Capture the cell that displays the provided text and extract its (x, y) central coordinate. 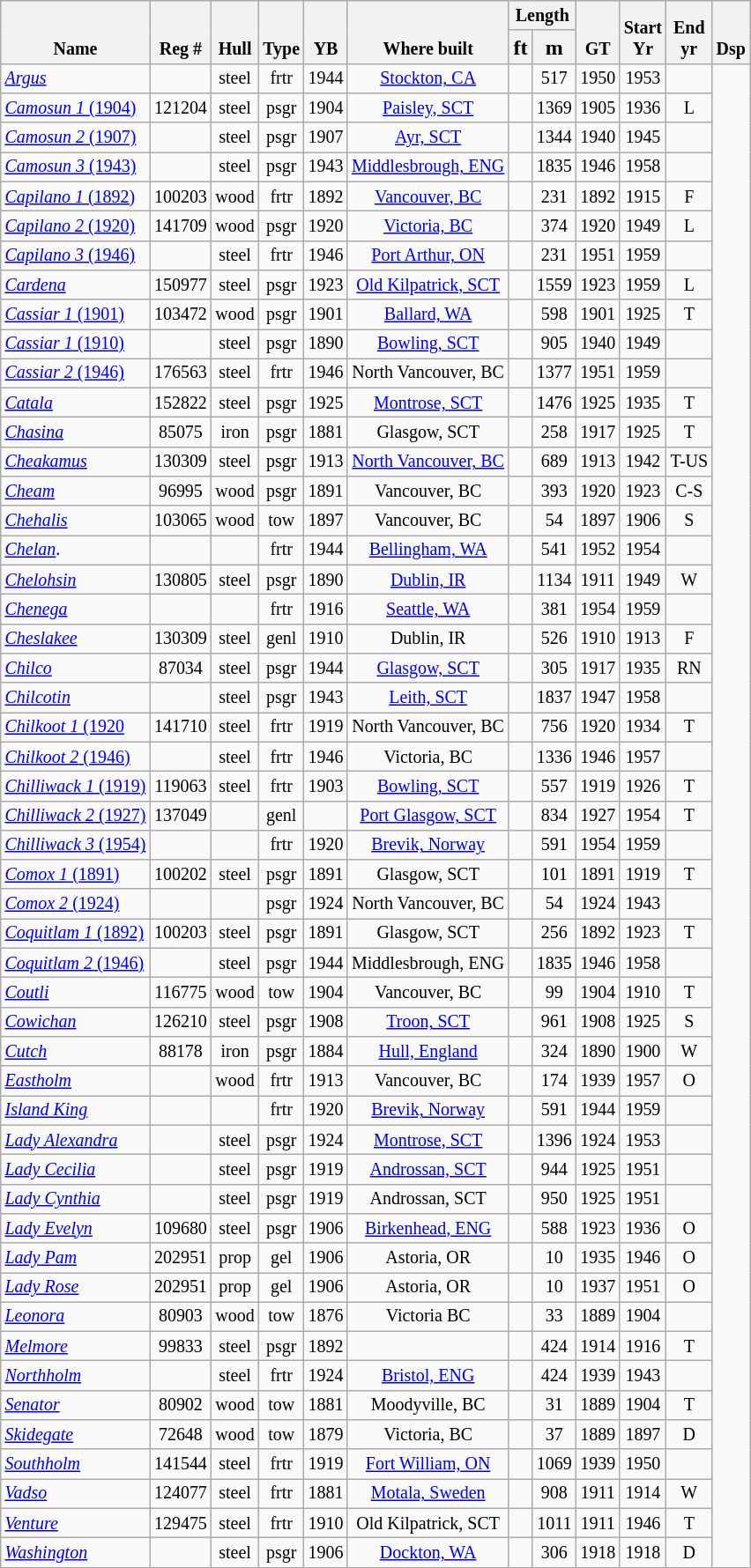
Chilliwack 3 (1954) (76, 844)
Comox 2 (1924) (76, 904)
Capilano 2 (1920) (76, 226)
End yr (689, 33)
Northholm (76, 1376)
1344 (554, 137)
ft (520, 47)
Motala, Sweden (428, 1494)
103065 (180, 520)
Comox 1 (1891) (76, 874)
101 (554, 874)
121204 (180, 107)
Lady Alexandra (76, 1140)
109680 (180, 1228)
Capilano 3 (1946) (76, 255)
Dsp (732, 33)
Ayr, SCT (428, 137)
Coutli (76, 992)
Type (282, 33)
Length (542, 16)
588 (554, 1228)
526 (554, 638)
C-S (689, 492)
141544 (180, 1464)
Lady Cynthia (76, 1198)
1903 (326, 786)
126210 (180, 1022)
834 (554, 816)
Chehalis (76, 520)
258 (554, 432)
31 (554, 1404)
StartYr (643, 33)
1915 (643, 196)
Lady Cecilia (76, 1170)
689 (554, 462)
Southholm (76, 1464)
Port Arthur, ON (428, 255)
174 (554, 1080)
Ballard, WA (428, 314)
1942 (643, 462)
96995 (180, 492)
1934 (643, 728)
141710 (180, 728)
1947 (598, 698)
Melmore (76, 1346)
129475 (180, 1522)
306 (554, 1552)
Cheam (76, 492)
Lady Rose (76, 1286)
Chilco (76, 668)
305 (554, 668)
Vadso (76, 1494)
1069 (554, 1464)
Senator (76, 1404)
961 (554, 1022)
Cutch (76, 1052)
Leith, SCT (428, 698)
YB (326, 33)
Camosun 3 (1943) (76, 167)
Capilano 1 (1892) (76, 196)
1011 (554, 1522)
Seattle, WA (428, 610)
557 (554, 786)
Camosun 1 (1904) (76, 107)
Where built (428, 33)
116775 (180, 992)
Catala (76, 402)
1884 (326, 1052)
85075 (180, 432)
87034 (180, 668)
944 (554, 1170)
137049 (180, 816)
1396 (554, 1140)
1336 (554, 756)
Washington (76, 1552)
103472 (180, 314)
Fort William, ON (428, 1464)
374 (554, 226)
150977 (180, 285)
1937 (598, 1286)
Skidegate (76, 1434)
393 (554, 492)
1900 (643, 1052)
Cowichan (76, 1022)
Cassiar 2 (1946) (76, 374)
Coquitlam 1 (1892) (76, 934)
m (554, 47)
905 (554, 344)
Leonora (76, 1316)
37 (554, 1434)
Victoria BC (428, 1316)
Troon, SCT (428, 1022)
100202 (180, 874)
1952 (598, 550)
Moodyville, BC (428, 1404)
1377 (554, 374)
1369 (554, 107)
Cheslakee (76, 638)
Bristol, ENG (428, 1376)
1907 (326, 137)
Chenega (76, 610)
1927 (598, 816)
1905 (598, 107)
Bellingham, WA (428, 550)
119063 (180, 786)
Cheakamus (76, 462)
517 (554, 78)
1945 (643, 137)
Hull, England (428, 1052)
RN (689, 668)
Port Glasgow, SCT (428, 816)
908 (554, 1494)
80902 (180, 1404)
256 (554, 934)
T-US (689, 462)
Cardena (76, 285)
Chilliwack 2 (1927) (76, 816)
Chilkoot 1 (1920 (76, 728)
130805 (180, 580)
756 (554, 728)
1926 (643, 786)
Camosun 2 (1907) (76, 137)
80903 (180, 1316)
124077 (180, 1494)
141709 (180, 226)
Venture (76, 1522)
Chilliwack 1 (1919) (76, 786)
Chilkoot 2 (1946) (76, 756)
Lady Pam (76, 1258)
Cassiar 1 (1910) (76, 344)
33 (554, 1316)
1559 (554, 285)
Eastholm (76, 1080)
Stockton, CA (428, 78)
Cassiar 1 (1901) (76, 314)
Hull (235, 33)
Birkenhead, ENG (428, 1228)
99 (554, 992)
Argus (76, 78)
1476 (554, 402)
GT (598, 33)
Lady Evelyn (76, 1228)
Chasina (76, 432)
Reg # (180, 33)
176563 (180, 374)
72648 (180, 1434)
99833 (180, 1346)
Coquitlam 2 (1946) (76, 962)
Chelohsin (76, 580)
1876 (326, 1316)
Name (76, 33)
152822 (180, 402)
1879 (326, 1434)
1837 (554, 698)
1134 (554, 580)
Paisley, SCT (428, 107)
Island King (76, 1110)
324 (554, 1052)
950 (554, 1198)
Chelan. (76, 550)
Dockton, WA (428, 1552)
541 (554, 550)
381 (554, 610)
Chilcotin (76, 698)
598 (554, 314)
88178 (180, 1052)
